Find where the given text appears and provide that cell's center as [X, Y] coordinate. 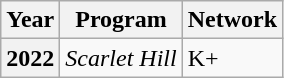
Program [121, 20]
2022 [30, 58]
Year [30, 20]
K+ [232, 58]
Scarlet Hill [121, 58]
Network [232, 20]
